Extract the (X, Y) coordinate from the center of the cell holding the provided text.  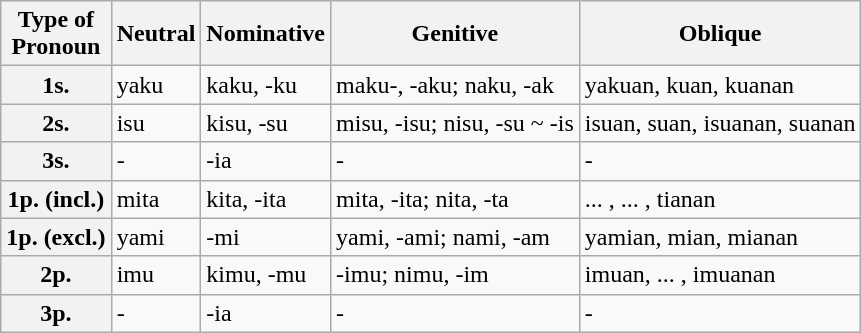
yaku (156, 85)
Nominative (266, 34)
-mi (266, 237)
mita (156, 199)
Genitive (456, 34)
2s. (56, 123)
kimu, -mu (266, 275)
-imu; nimu, -im (456, 275)
kaku, -ku (266, 85)
3s. (56, 161)
yami (156, 237)
yamian, mian, mianan (720, 237)
kisu, -su (266, 123)
yami, -ami; nami, -am (456, 237)
imu (156, 275)
mita, -ita; nita, -ta (456, 199)
kita, -ita (266, 199)
3p. (56, 313)
Oblique (720, 34)
misu, -isu; nisu, -su ~ -is (456, 123)
... , ... , tianan (720, 199)
maku-, -aku; naku, -ak (456, 85)
1p. (incl.) (56, 199)
yakuan, kuan, kuanan (720, 85)
1p. (excl.) (56, 237)
2p. (56, 275)
1s. (56, 85)
isu (156, 123)
imuan, ... , imuanan (720, 275)
isuan, suan, isuanan, suanan (720, 123)
Type of Pronoun (56, 34)
Neutral (156, 34)
